Find where the given text appears and provide that cell's center as (X, Y) coordinate. 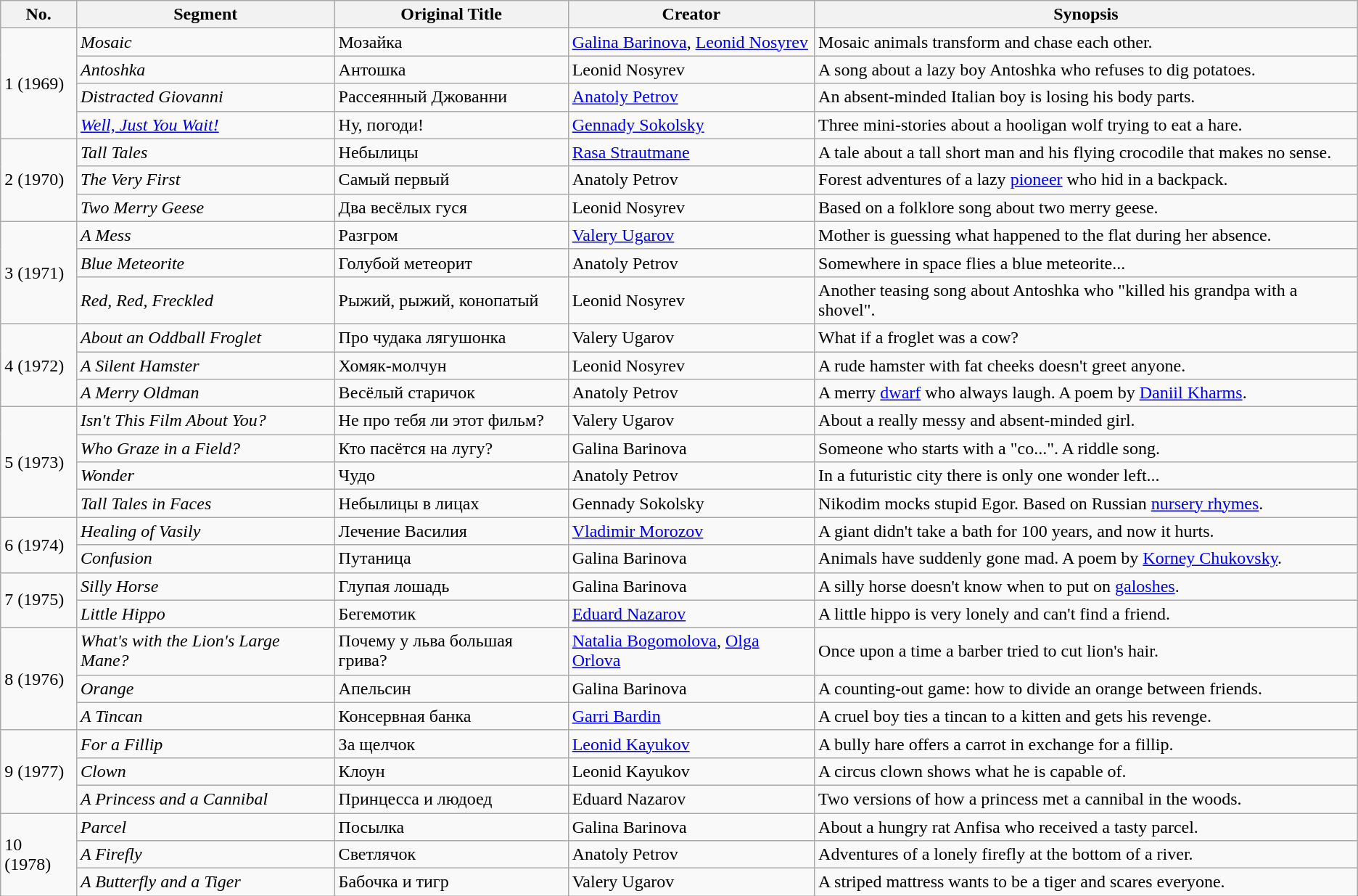
Original Title (451, 15)
5 (1973) (39, 462)
Самый первый (451, 180)
7 (1975) (39, 600)
An absent-minded Italian boy is losing his body parts. (1087, 97)
Светлячок (451, 855)
Рассеянный Джованни (451, 97)
10 (1978) (39, 854)
Путаница (451, 559)
What's with the Lion's Large Mane? (205, 652)
Не про тебя ли этот фильм? (451, 421)
Someone who starts with a "co...". A riddle song. (1087, 448)
A silly horse doesn't know when to put on galoshes. (1087, 586)
Разгром (451, 235)
What if a froglet was a cow? (1087, 337)
A Silent Hamster (205, 365)
2 (1970) (39, 180)
3 (1971) (39, 273)
Mosaic (205, 42)
8 (1976) (39, 679)
Creator (691, 15)
Who Graze in a Field? (205, 448)
Clown (205, 771)
A giant didn't take a bath for 100 years, and now it hurts. (1087, 531)
Little Hippo (205, 614)
Небылицы (451, 152)
About a hungry rat Anfisa who received a tasty parcel. (1087, 826)
Два весёлых гуся (451, 207)
Segment (205, 15)
Nikodim mocks stupid Egor. Based on Russian nursery rhymes. (1087, 504)
Animals have suddenly gone mad. A poem by Korney Chukovsky. (1087, 559)
Глупая лошадь (451, 586)
A song about a lazy boy Antoshka who refuses to dig potatoes. (1087, 70)
6 (1974) (39, 545)
Мозайка (451, 42)
The Very First (205, 180)
Ну, погоди! (451, 125)
For a Fillip (205, 744)
A rude hamster with fat cheeks doesn't greet anyone. (1087, 365)
Red, Red, Freckled (205, 300)
Vladimir Morozov (691, 531)
Distracted Giovanni (205, 97)
Three mini-stories about a hooligan wolf trying to eat a hare. (1087, 125)
A circus clown shows what he is capable of. (1087, 771)
Parcel (205, 826)
Isn't This Film About You? (205, 421)
No. (39, 15)
Healing of Vasily (205, 531)
A Merry Oldman (205, 393)
Кто пасётся на лугу? (451, 448)
A Firefly (205, 855)
Про чудака лягушонка (451, 337)
Весёлый старичок (451, 393)
4 (1972) (39, 365)
Another teasing song about Antoshka who "killed his grandpa with a shovel". (1087, 300)
About a really messy and absent-minded girl. (1087, 421)
Tall Tales in Faces (205, 504)
A Butterfly and a Tiger (205, 882)
Почему у льва большая грива? (451, 652)
Orange (205, 689)
A striped mattress wants to be a tiger and scares everyone. (1087, 882)
Антошка (451, 70)
Confusion (205, 559)
A merry dwarf who always laugh. A poem by Daniil Kharms. (1087, 393)
Бабочка и тигр (451, 882)
Хомяк-молчун (451, 365)
Wonder (205, 476)
Клоун (451, 771)
Чудо (451, 476)
Принцесса и людоед (451, 799)
Synopsis (1087, 15)
A counting-out game: how to divide an orange between friends. (1087, 689)
Mother is guessing what happened to the flat during her absence. (1087, 235)
Antoshka (205, 70)
Two versions of how a princess met a cannibal in the woods. (1087, 799)
Бегемотик (451, 614)
Forest adventures of a lazy pioneer who hid in a backpack. (1087, 180)
Небылицы в лицах (451, 504)
Somewhere in space flies a blue meteorite... (1087, 263)
Blue Meteorite (205, 263)
Two Merry Geese (205, 207)
Консервная банка (451, 716)
Garri Bardin (691, 716)
Голубой метеорит (451, 263)
Natalia Bogomolova, Olga Orlova (691, 652)
A cruel boy ties a tincan to a kitten and gets his revenge. (1087, 716)
A little hippo is very lonely and can't find a friend. (1087, 614)
Once upon a time a barber tried to cut lion's hair. (1087, 652)
Rasa Strautmane (691, 152)
Посылка (451, 826)
In a futuristic city there is only one wonder left... (1087, 476)
За щелчок (451, 744)
Рыжий, рыжий, конопатый (451, 300)
Galina Barinova, Leonid Nosyrev (691, 42)
Based on a folklore song about two merry geese. (1087, 207)
9 (1977) (39, 771)
A Princess and a Cannibal (205, 799)
A bully hare offers a carrot in exchange for a fillip. (1087, 744)
Silly Horse (205, 586)
Tall Tales (205, 152)
Лечение Василия (451, 531)
About an Oddball Froglet (205, 337)
Adventures of a lonely firefly at the bottom of a river. (1087, 855)
1 (1969) (39, 83)
Mosaic animals transform and chase each other. (1087, 42)
A Tincan (205, 716)
Well, Just You Wait! (205, 125)
Апельсин (451, 689)
A tale about a tall short man and his flying crocodile that makes no sense. (1087, 152)
A Mess (205, 235)
